Capture the cell that displays the provided text and extract its [x, y] central coordinate. 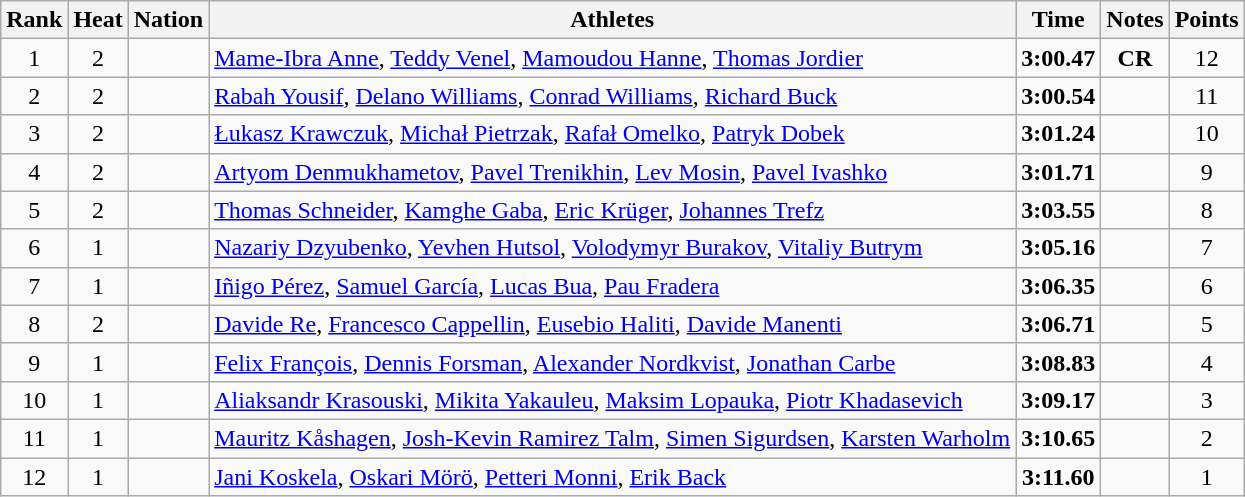
Thomas Schneider, Kamghe Gaba, Eric Krüger, Johannes Trefz [612, 210]
CR [1135, 58]
3:06.71 [1058, 324]
Notes [1135, 20]
3:01.24 [1058, 134]
Nazariy Dzyubenko, Yevhen Hutsol, Volodymyr Burakov, Vitaliy Butrym [612, 248]
Points [1206, 20]
3:09.17 [1058, 400]
Nation [168, 20]
3:08.83 [1058, 362]
Heat [98, 20]
Athletes [612, 20]
3:06.35 [1058, 286]
Łukasz Krawczuk, Michał Pietrzak, Rafał Omelko, Patryk Dobek [612, 134]
Mauritz Kåshagen, Josh-Kevin Ramirez Talm, Simen Sigurdsen, Karsten Warholm [612, 438]
3:11.60 [1058, 477]
Rabah Yousif, Delano Williams, Conrad Williams, Richard Buck [612, 96]
3:05.16 [1058, 248]
3:00.54 [1058, 96]
3:01.71 [1058, 172]
Iñigo Pérez, Samuel García, Lucas Bua, Pau Fradera [612, 286]
3:00.47 [1058, 58]
Artyom Denmukhametov, Pavel Trenikhin, Lev Mosin, Pavel Ivashko [612, 172]
Felix François, Dennis Forsman, Alexander Nordkvist, Jonathan Carbe [612, 362]
Time [1058, 20]
3:10.65 [1058, 438]
Jani Koskela, Oskari Mörö, Petteri Monni, Erik Back [612, 477]
Rank [34, 20]
Mame-Ibra Anne, Teddy Venel, Mamoudou Hanne, Thomas Jordier [612, 58]
Aliaksandr Krasouski, Mikita Yakauleu, Maksim Lopauka, Piotr Khadasevich [612, 400]
3:03.55 [1058, 210]
Davide Re, Francesco Cappellin, Eusebio Haliti, Davide Manenti [612, 324]
